Pinpoint the cell where the given text exists, returning its [x, y] midpoint coordinate. 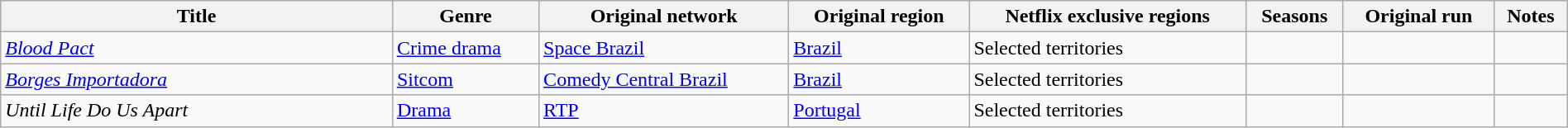
Title [197, 17]
Until Life Do Us Apart [197, 111]
Drama [465, 111]
Sitcom [465, 79]
Seasons [1294, 17]
Netflix exclusive regions [1107, 17]
Comedy Central Brazil [664, 79]
Space Brazil [664, 48]
Blood Pact [197, 48]
Portugal [879, 111]
Borges Importadora [197, 79]
Original run [1418, 17]
Original network [664, 17]
RTP [664, 111]
Original region [879, 17]
Notes [1532, 17]
Genre [465, 17]
Crime drama [465, 48]
